Detect which cell encompasses the target text, then output its (x, y) center coordinate. 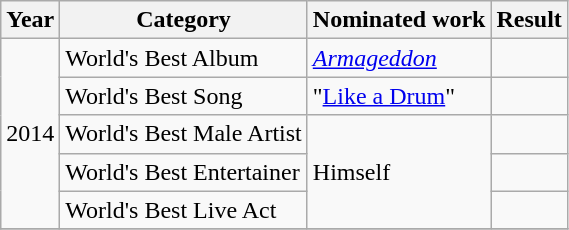
World's Best Male Artist (184, 134)
Nominated work (399, 20)
World's Best Album (184, 58)
Category (184, 20)
Result (529, 20)
2014 (30, 134)
"Like a Drum" (399, 96)
World's Best Song (184, 96)
Armageddon (399, 58)
World's Best Entertainer (184, 172)
World's Best Live Act (184, 210)
Himself (399, 172)
Year (30, 20)
